Return the [x, y] coordinate for the center point of the cell that contains the specified text.  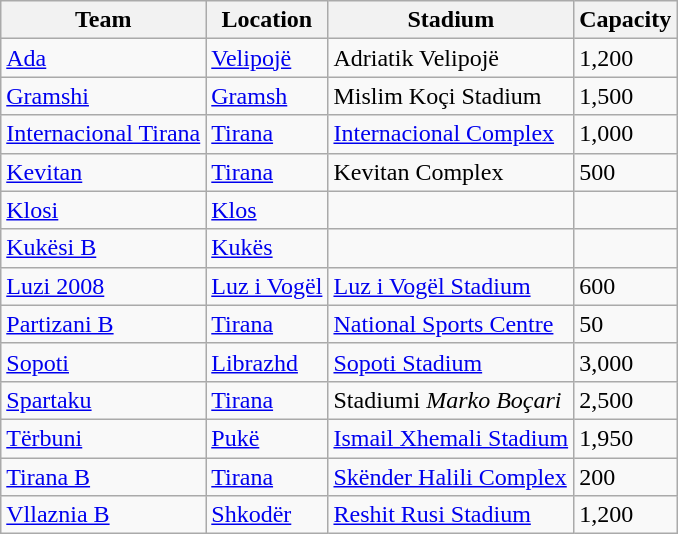
Librazhd [267, 362]
Team [104, 20]
1,000 [626, 134]
1,500 [626, 96]
Sopoti [104, 362]
Mislim Koçi Stadium [451, 96]
Kevitan Complex [451, 172]
Capacity [626, 20]
Vllaznia B [104, 515]
Pukë [267, 438]
Kukës [267, 248]
Location [267, 20]
Internacional Tirana [104, 134]
Kukësi B [104, 248]
Gramsh [267, 96]
Ada [104, 58]
Internacional Complex [451, 134]
Partizani B [104, 324]
50 [626, 324]
Adriatik Velipojë [451, 58]
Kevitan [104, 172]
Luzi 2008 [104, 286]
Skënder Halili Complex [451, 477]
Tirana B [104, 477]
Reshit Rusi Stadium [451, 515]
Luz i Vogël Stadium [451, 286]
Klos [267, 210]
Spartaku [104, 400]
600 [626, 286]
2,500 [626, 400]
Shkodër [267, 515]
Gramshi [104, 96]
3,000 [626, 362]
Luz i Vogël [267, 286]
500 [626, 172]
Sopoti Stadium [451, 362]
National Sports Centre [451, 324]
Velipojë [267, 58]
200 [626, 477]
Klosi [104, 210]
Ismail Xhemali Stadium [451, 438]
Stadium [451, 20]
Tërbuni [104, 438]
1,950 [626, 438]
Stadiumi Marko Boçari [451, 400]
